Return the [X, Y] coordinate for the center point of the cell that contains the specified text.  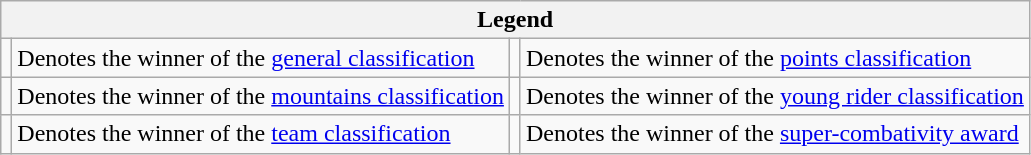
Denotes the winner of the general classification [261, 58]
Denotes the winner of the points classification [774, 58]
Denotes the winner of the mountains classification [261, 96]
Denotes the winner of the team classification [261, 134]
Denotes the winner of the super-combativity award [774, 134]
Legend [516, 20]
Denotes the winner of the young rider classification [774, 96]
